For the text-containing cell, return its midpoint in (X, Y) coordinate format. 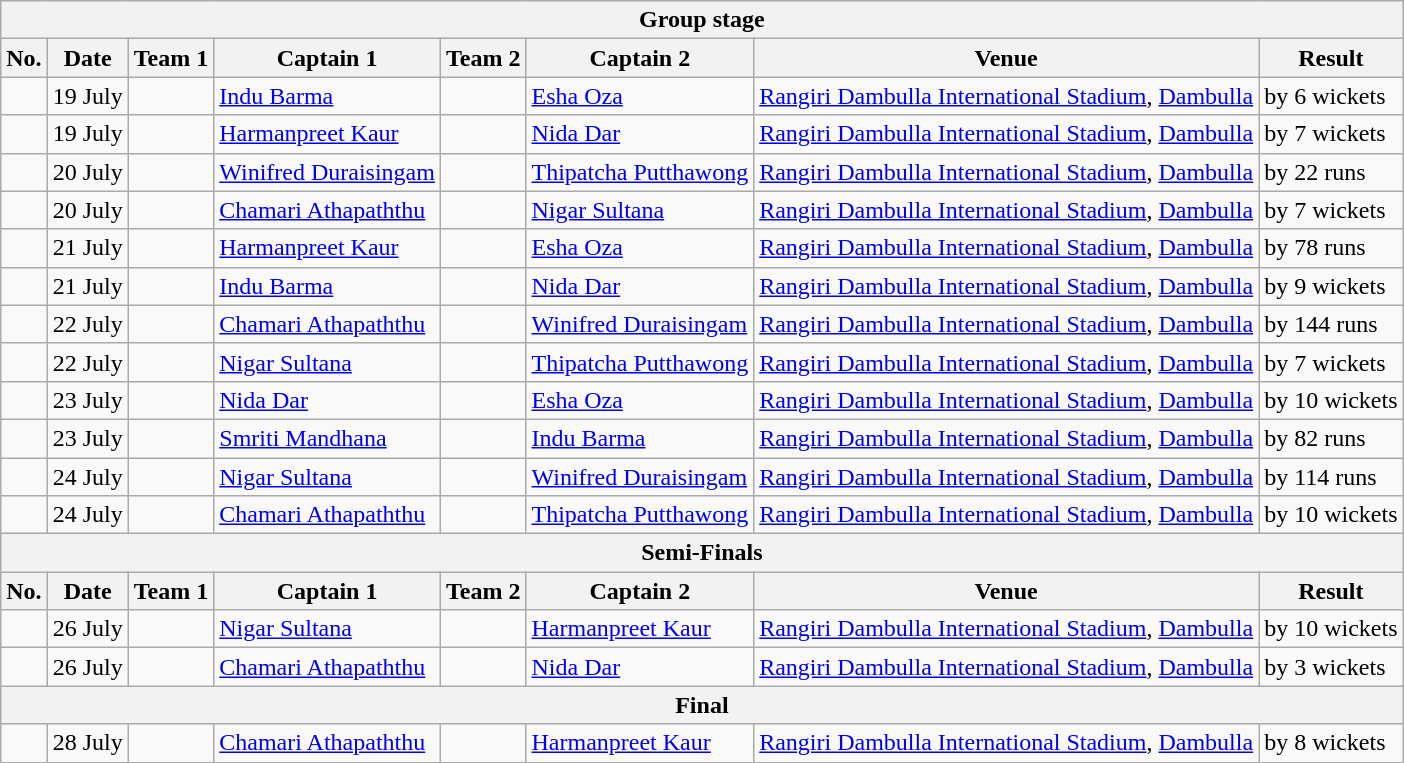
by 3 wickets (1331, 667)
by 6 wickets (1331, 96)
Group stage (702, 20)
Final (702, 705)
by 144 runs (1331, 324)
28 July (88, 743)
Smriti Mandhana (328, 438)
by 114 runs (1331, 477)
by 22 runs (1331, 172)
Semi-Finals (702, 553)
by 8 wickets (1331, 743)
by 78 runs (1331, 248)
by 9 wickets (1331, 286)
by 82 runs (1331, 438)
